Determine the [x, y] coordinate at the center of the cell enclosing the given text.  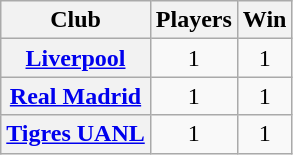
Players [194, 20]
Win [264, 20]
Liverpool [76, 58]
Club [76, 20]
Tigres UANL [76, 134]
Real Madrid [76, 96]
